Extract the (X, Y) coordinate from the center of the cell holding the provided text.  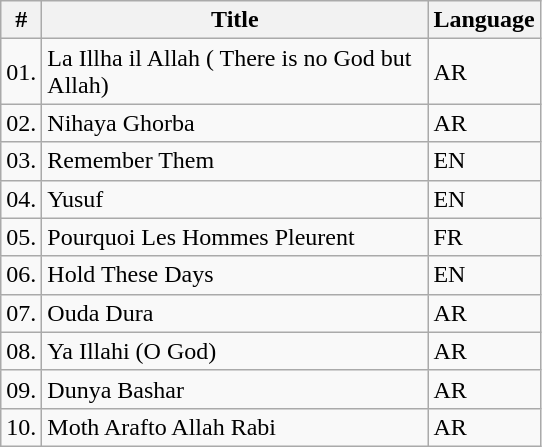
05. (22, 237)
Title (235, 20)
Language (484, 20)
Ouda Dura (235, 313)
07. (22, 313)
Remember Them (235, 161)
Ya Illahi (O God) (235, 351)
Nihaya Ghorba (235, 123)
Dunya Bashar (235, 389)
Moth Arafto Allah Rabi (235, 427)
Yusuf (235, 199)
10. (22, 427)
02. (22, 123)
06. (22, 275)
01. (22, 72)
# (22, 20)
FR (484, 237)
Hold These Days (235, 275)
04. (22, 199)
La Illha il Allah ( There is no God but Allah) (235, 72)
08. (22, 351)
Pourquoi Les Hommes Pleurent (235, 237)
09. (22, 389)
03. (22, 161)
